Search for the cell housing the specified text and yield its (X, Y) center coordinate. 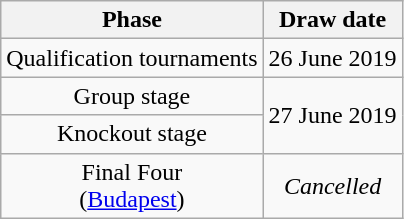
Group stage (132, 96)
Cancelled (332, 186)
Final Four(Budapest) (132, 186)
26 June 2019 (332, 58)
Draw date (332, 20)
Phase (132, 20)
Qualification tournaments (132, 58)
Knockout stage (132, 134)
27 June 2019 (332, 115)
